Scan for the cell matching the given text and deliver its [x, y] coordinate at center. 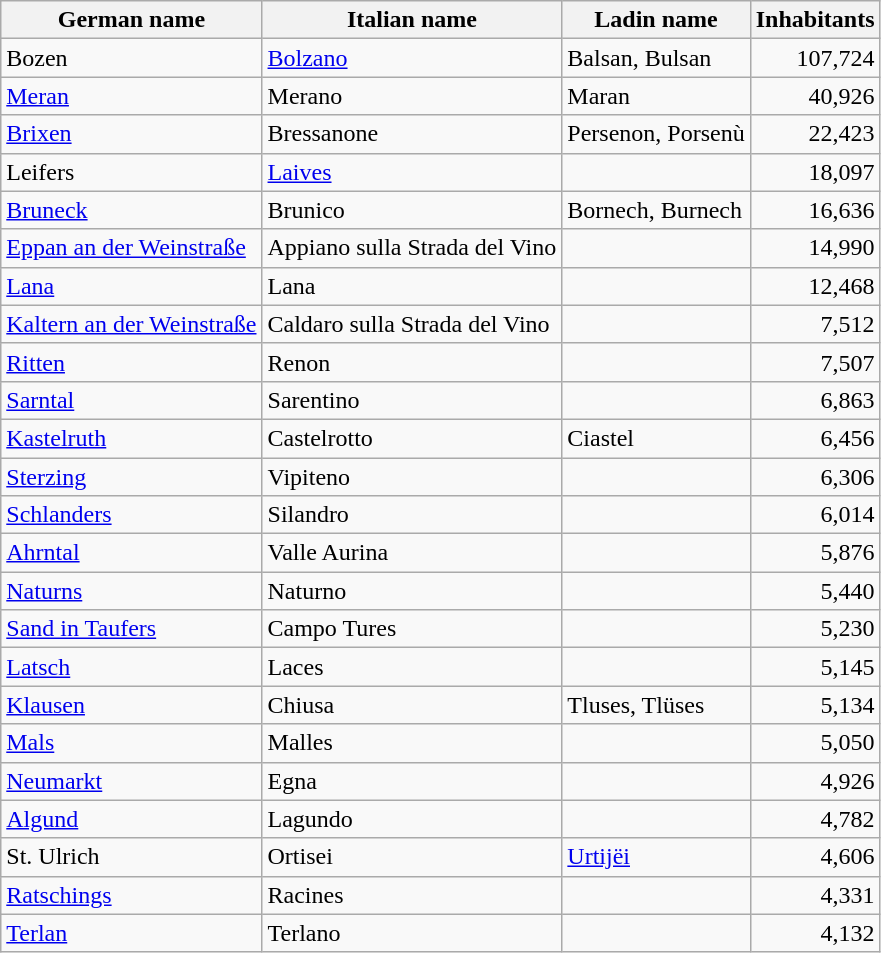
5,876 [815, 553]
6,014 [815, 515]
5,145 [815, 667]
Vipiteno [412, 477]
4,331 [815, 895]
12,468 [815, 286]
Schlanders [132, 515]
Bressanone [412, 134]
Laces [412, 667]
Inhabitants [815, 20]
Chiusa [412, 705]
Campo Tures [412, 629]
Merano [412, 96]
Ciastel [656, 438]
Sarntal [132, 400]
Kaltern an der Weinstraße [132, 324]
Bruneck [132, 210]
Ritten [132, 362]
Racines [412, 895]
Bozen [132, 58]
Klausen [132, 705]
5,050 [815, 743]
Laives [412, 172]
Egna [412, 781]
St. Ulrich [132, 857]
7,507 [815, 362]
Malles [412, 743]
Leifers [132, 172]
Caldaro sulla Strada del Vino [412, 324]
Algund [132, 819]
Latsch [132, 667]
14,990 [815, 248]
Appiano sulla Strada del Vino [412, 248]
16,636 [815, 210]
Mals [132, 743]
Sarentino [412, 400]
Ortisei [412, 857]
Kastelruth [132, 438]
40,926 [815, 96]
Valle Aurina [412, 553]
Silandro [412, 515]
6,456 [815, 438]
Ahrntal [132, 553]
Terlan [132, 933]
Bornech, Burnech [656, 210]
4,132 [815, 933]
Neumarkt [132, 781]
Tluses, Tlüses [656, 705]
Terlano [412, 933]
Eppan an der Weinstraße [132, 248]
Ratschings [132, 895]
Maran [656, 96]
Italian name [412, 20]
Bolzano [412, 58]
Persenon, Porsenù [656, 134]
18,097 [815, 172]
Sand in Taufers [132, 629]
Balsan, Bulsan [656, 58]
Meran [132, 96]
4,926 [815, 781]
22,423 [815, 134]
107,724 [815, 58]
Naturns [132, 591]
Renon [412, 362]
6,306 [815, 477]
Ladin name [656, 20]
Brunico [412, 210]
4,606 [815, 857]
Lagundo [412, 819]
Sterzing [132, 477]
6,863 [815, 400]
5,440 [815, 591]
5,230 [815, 629]
5,134 [815, 705]
7,512 [815, 324]
Naturno [412, 591]
German name [132, 20]
Brixen [132, 134]
4,782 [815, 819]
Urtijëi [656, 857]
Castelrotto [412, 438]
